Provide the (X, Y) coordinate of the cell's center where the given text is located.  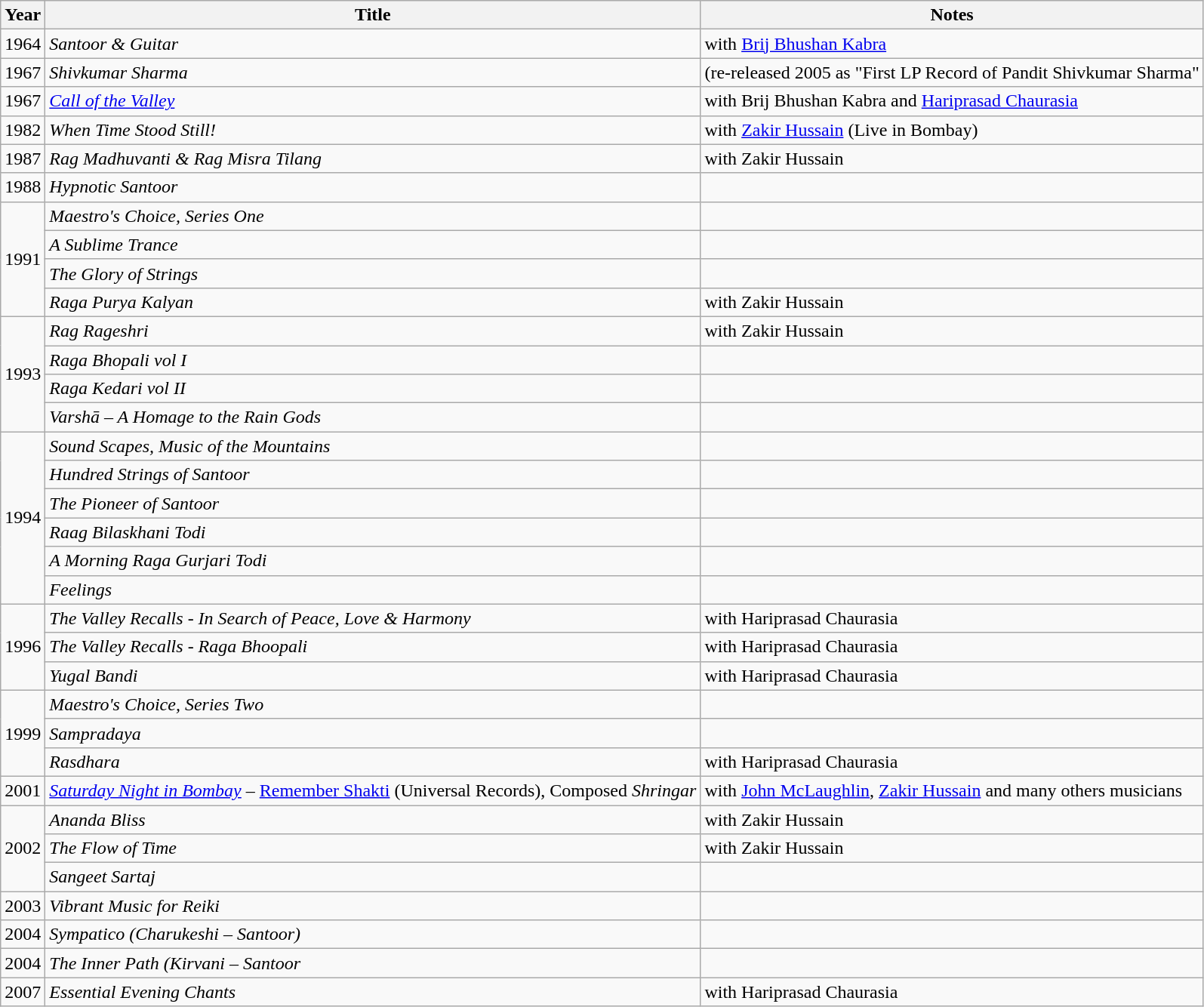
1994 (23, 518)
Maestro's Choice, Series One (373, 216)
Shivkumar Sharma (373, 72)
Sampradaya (373, 733)
2001 (23, 790)
Santoor & Guitar (373, 44)
Rag Madhuvanti & Rag Misra Tilang (373, 159)
1993 (23, 374)
A Morning Raga Gurjari Todi (373, 561)
Call of the Valley (373, 101)
Yugal Bandi (373, 676)
The Flow of Time (373, 848)
Raga Kedari vol II (373, 389)
The Valley Recalls - In Search of Peace, Love & Harmony (373, 618)
1982 (23, 130)
(re-released 2005 as "First LP Record of Pandit Shivkumar Sharma" (952, 72)
1991 (23, 259)
Varshā – A Homage to the Rain Gods (373, 417)
Raga Purya Kalyan (373, 302)
2003 (23, 906)
Year (23, 15)
Sound Scapes, Music of the Mountains (373, 446)
When Time Stood Still! (373, 130)
The Glory of Strings (373, 273)
The Pioneer of Santoor (373, 503)
1964 (23, 44)
1999 (23, 733)
Hundred Strings of Santoor (373, 475)
1988 (23, 187)
with Zakir Hussain (Live in Bombay) (952, 130)
1987 (23, 159)
Sympatico (Charukeshi – Santoor) (373, 935)
2002 (23, 848)
A Sublime Trance (373, 245)
Title (373, 15)
Hypnotic Santoor (373, 187)
Sangeet Sartaj (373, 877)
Maestro's Choice, Series Two (373, 704)
Vibrant Music for Reiki (373, 906)
with Brij Bhushan Kabra and Hariprasad Chaurasia (952, 101)
Rag Rageshri (373, 331)
1996 (23, 647)
Essential Evening Chants (373, 992)
Ananda Bliss (373, 819)
The Inner Path (Kirvani – Santoor (373, 963)
with John McLaughlin, Zakir Hussain and many others musicians (952, 790)
Feelings (373, 590)
The Valley Recalls - Raga Bhoopali (373, 647)
Rasdhara (373, 762)
with Brij Bhushan Kabra (952, 44)
2007 (23, 992)
Raga Bhopali vol I (373, 360)
Saturday Night in Bombay – Remember Shakti (Universal Records), Composed Shringar (373, 790)
Raag Bilaskhani Todi (373, 532)
Notes (952, 15)
